Pinpoint the cell where the given text exists, returning its (x, y) midpoint coordinate. 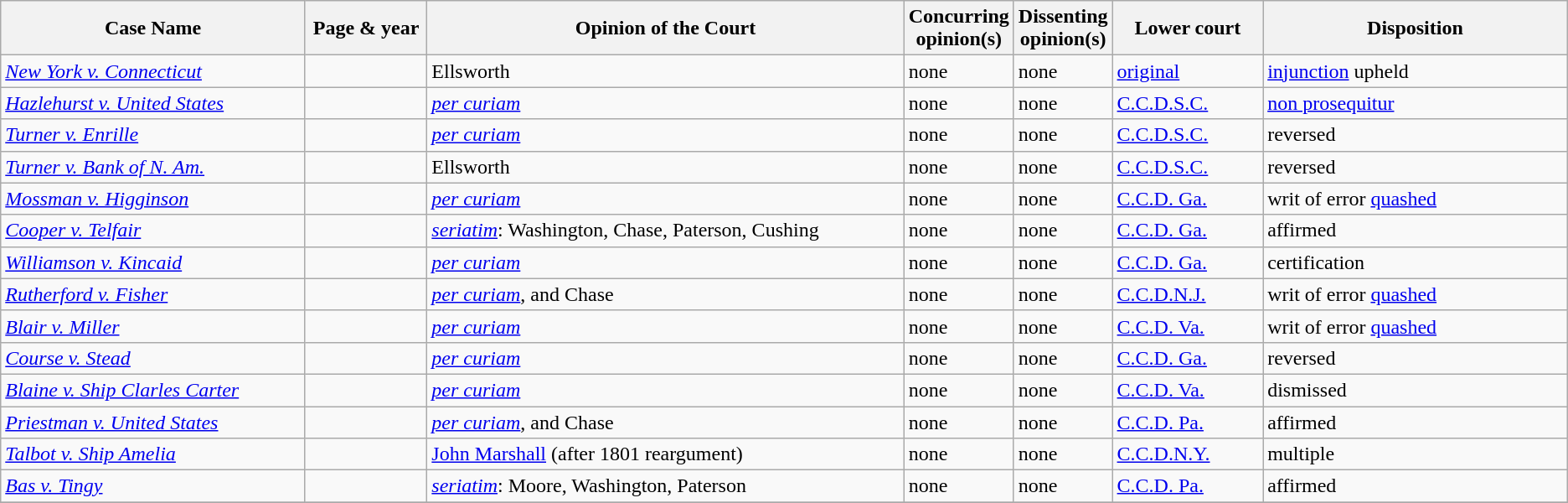
Lower court (1188, 29)
John Marshall (after 1801 reargument) (665, 454)
Mossman v. Higginson (153, 199)
Bas v. Tingy (153, 486)
Williamson v. Kincaid (153, 262)
seriatim: Washington, Chase, Paterson, Cushing (665, 231)
Turner v. Enrille (153, 135)
Blair v. Miller (153, 326)
Rutherford v. Fisher (153, 294)
injunction upheld (1416, 71)
Hazlehurst v. United States (153, 103)
certification (1416, 262)
dismissed (1416, 390)
seriatim: Moore, Washington, Paterson (665, 486)
Turner v. Bank of N. Am. (153, 167)
non prosequitur (1416, 103)
Dissenting opinion(s) (1063, 29)
Priestman v. United States (153, 422)
Disposition (1416, 29)
Concurring opinion(s) (958, 29)
Page & year (365, 29)
original (1188, 71)
Cooper v. Telfair (153, 231)
Blaine v. Ship Clarles Carter (153, 390)
Course v. Stead (153, 358)
C.C.D.N.J. (1188, 294)
Opinion of the Court (665, 29)
C.C.D.N.Y. (1188, 454)
Talbot v. Ship Amelia (153, 454)
multiple (1416, 454)
Case Name (153, 29)
New York v. Connecticut (153, 71)
